Return (X, Y) of the center of cell containing provided text 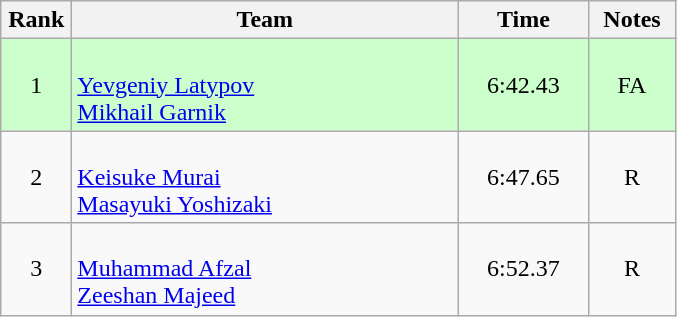
Keisuke MuraiMasayuki Yoshizaki (265, 177)
Notes (632, 20)
Team (265, 20)
1 (36, 85)
Yevgeniy LatypovMikhail Garnik (265, 85)
6:47.65 (524, 177)
6:42.43 (524, 85)
2 (36, 177)
Rank (36, 20)
Muhammad AfzalZeeshan Majeed (265, 269)
Time (524, 20)
FA (632, 85)
6:52.37 (524, 269)
3 (36, 269)
